Scan for the cell matching the given text and deliver its (x, y) coordinate at center. 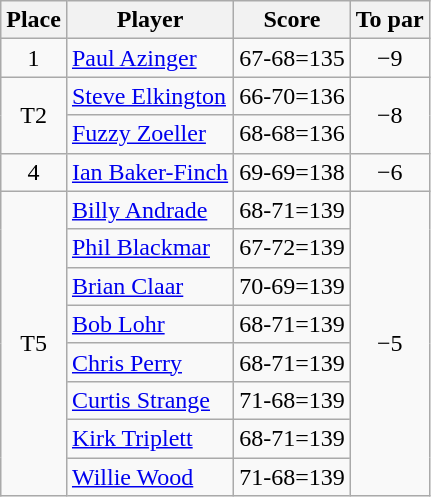
Score (292, 20)
−6 (390, 172)
Willie Wood (150, 477)
To par (390, 20)
−8 (390, 115)
Ian Baker-Finch (150, 172)
−5 (390, 343)
T2 (34, 115)
Curtis Strange (150, 400)
70-69=139 (292, 286)
Fuzzy Zoeller (150, 134)
69-69=138 (292, 172)
4 (34, 172)
1 (34, 58)
Billy Andrade (150, 210)
Player (150, 20)
66-70=136 (292, 96)
Steve Elkington (150, 96)
Bob Lohr (150, 324)
Place (34, 20)
T5 (34, 343)
Kirk Triplett (150, 438)
67-68=135 (292, 58)
Phil Blackmar (150, 248)
67-72=139 (292, 248)
Chris Perry (150, 362)
Brian Claar (150, 286)
68-68=136 (292, 134)
−9 (390, 58)
Paul Azinger (150, 58)
